Pinpoint the cell where the given text exists, returning its [X, Y] midpoint coordinate. 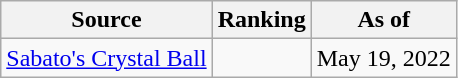
Source [106, 20]
Ranking [262, 20]
May 19, 2022 [384, 58]
Sabato's Crystal Ball [106, 58]
As of [384, 20]
